Scan for the cell matching the given text and deliver its [X, Y] coordinate at center. 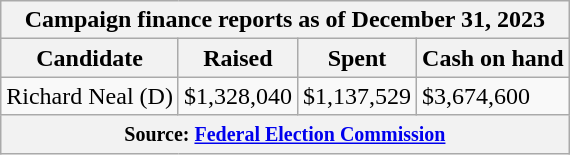
Cash on hand [493, 58]
$1,137,529 [356, 96]
$3,674,600 [493, 96]
Spent [356, 58]
Raised [238, 58]
Richard Neal (D) [90, 96]
$1,328,040 [238, 96]
Campaign finance reports as of December 31, 2023 [285, 20]
Source: Federal Election Commission [285, 134]
Candidate [90, 58]
